For the text-containing cell, return its midpoint in (x, y) coordinate format. 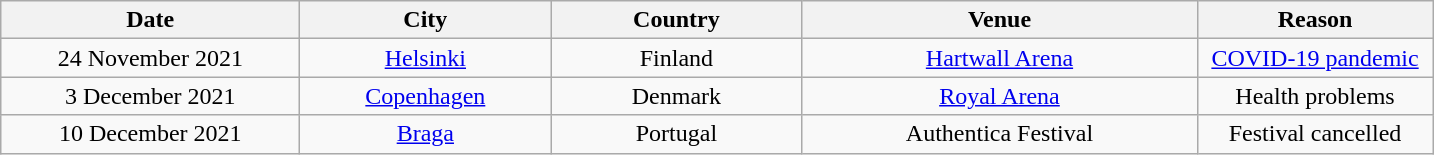
City (426, 20)
Royal Arena (1000, 96)
Health problems (1315, 96)
Copenhagen (426, 96)
Authentica Festival (1000, 134)
COVID-19 pandemic (1315, 58)
Country (676, 20)
Date (150, 20)
24 November 2021 (150, 58)
Reason (1315, 20)
Festival cancelled (1315, 134)
Helsinki (426, 58)
3 December 2021 (150, 96)
Braga (426, 134)
Portugal (676, 134)
Venue (1000, 20)
10 December 2021 (150, 134)
Hartwall Arena (1000, 58)
Denmark (676, 96)
Finland (676, 58)
